Provide the (x, y) coordinate of the cell's center where the given text is located.  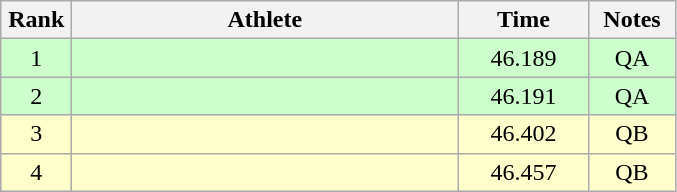
Athlete (265, 20)
4 (36, 172)
46.189 (524, 58)
46.457 (524, 172)
Notes (632, 20)
1 (36, 58)
3 (36, 134)
46.191 (524, 96)
Time (524, 20)
Rank (36, 20)
46.402 (524, 134)
2 (36, 96)
